From the cell containing the given text, extract its center point as [x, y] coordinate. 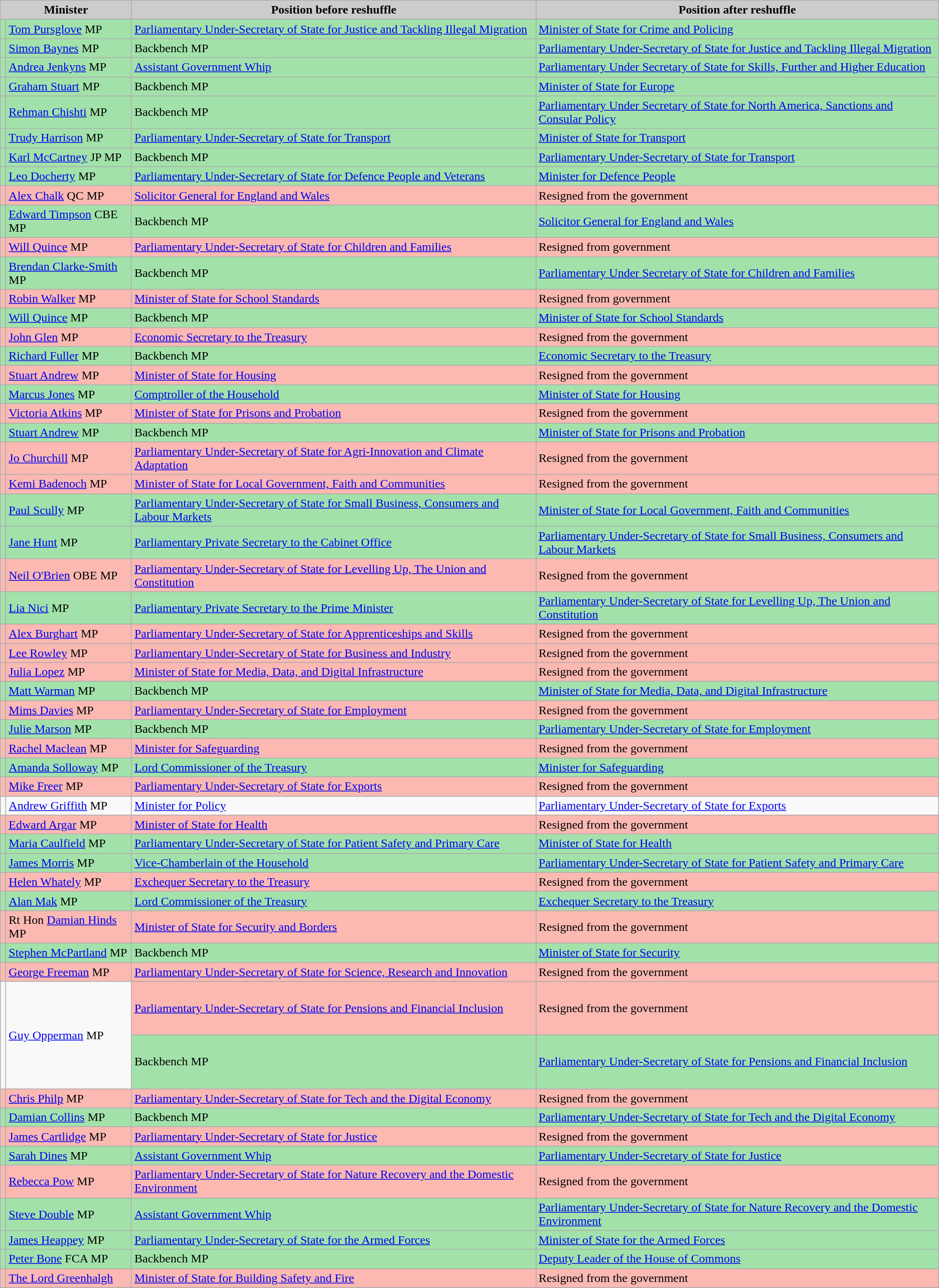
Mims Davies MP [69, 710]
Parliamentary Under-Secretary of State for Science, Research and Innovation [334, 972]
Damian Collins MP [69, 1117]
Minister of State for Europe [737, 86]
James Cartlidge MP [69, 1137]
Matt Warman MP [69, 691]
Parliamentary Under-Secretary of State for Defence People and Veterans [334, 176]
Lee Rowley MP [69, 653]
Julia Lopez MP [69, 672]
Victoria Atkins MP [69, 413]
Minister for Defence People [737, 176]
Alex Chalk QC MP [69, 195]
Sarah Dines MP [69, 1156]
Karl McCartney JP MP [69, 157]
Maria Caulfield MP [69, 844]
Leo Docherty MP [69, 176]
Comptroller of the Household [334, 394]
Parliamentary Private Secretary to the Cabinet Office [334, 543]
Stephen McPartland MP [69, 952]
Parliamentary Under Secretary of State for North America, Sanctions and Consular Policy [737, 112]
Jane Hunt MP [69, 543]
Jo Churchill MP [69, 458]
Minister of State for Transport [737, 138]
Chris Philp MP [69, 1098]
Robin Walker MP [69, 299]
Mike Freer MP [69, 786]
Minister of State for Security [737, 952]
Amanda Solloway MP [69, 767]
Trudy Harrison MP [69, 138]
Parliamentary Under-Secretary of State for Agri-Innovation and Climate Adaptation [334, 458]
Alex Burghart MP [69, 633]
James Heappey MP [69, 1240]
Minister [66, 10]
Vice-Chamberlain of the Household [334, 863]
Deputy Leader of the House of Commons [737, 1259]
Parliamentary Under Secretary of State for Children and Families [737, 273]
Minister of State for Building Safety and Fire [334, 1278]
Parliamentary Under-Secretary of State for the Armed Forces [334, 1240]
Alan Mak MP [69, 901]
Guy Opperman MP [69, 1035]
Position before reshuffle [334, 10]
Rehman Chishti MP [69, 112]
Kemi Badenoch MP [69, 484]
John Glen MP [69, 337]
Paul Scully MP [69, 510]
George Freeman MP [69, 972]
Andrea Jenkyns MP [69, 67]
Graham Stuart MP [69, 86]
Parliamentary Under-Secretary of State for Children and Families [334, 247]
Brendan Clarke-Smith MP [69, 273]
James Morris MP [69, 863]
Steve Double MP [69, 1214]
Marcus Jones MP [69, 394]
Simon Baynes MP [69, 48]
Helen Whately MP [69, 882]
Richard Fuller MP [69, 356]
Parliamentary Under-Secretary of State for Apprenticeships and Skills [334, 633]
Parliamentary Under Secretary of State for Skills, Further and Higher Education [737, 67]
Rt Hon Damian Hinds MP [69, 927]
Edward Timpson CBE MP [69, 221]
The Lord Greenhalgh [69, 1278]
Minister of State for Security and Borders [334, 927]
Minister for Policy [334, 806]
Peter Bone FCA MP [69, 1259]
Rachel Maclean MP [69, 748]
Rebecca Pow MP [69, 1182]
Andrew Griffith MP [69, 806]
Edward Argar MP [69, 825]
Julie Marson MP [69, 729]
Parliamentary Private Secretary to the Prime Minister [334, 608]
Lia Nici MP [69, 608]
Position after reshuffle [737, 10]
Minister of State for Crime and Policing [737, 29]
Minister of State for the Armed Forces [737, 1240]
Neil O'Brien OBE MP [69, 575]
Parliamentary Under-Secretary of State for Business and Industry [334, 653]
Tom Pursglove MP [69, 29]
